Provide the (X, Y) coordinate of the cell's center where the given text is located.  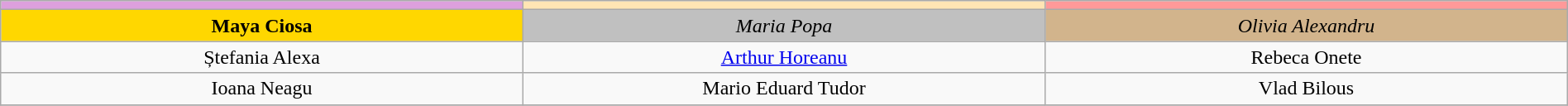
Ioana Neagu (262, 89)
Rebeca Onete (1307, 57)
Maria Popa (784, 26)
Ștefania Alexa (262, 57)
Vlad Bilous (1307, 89)
Arthur Horeanu (784, 57)
Olivia Alexandru (1307, 26)
Mario Eduard Tudor (784, 89)
Maya Ciosa (262, 26)
